Capture the cell that displays the provided text and extract its [x, y] central coordinate. 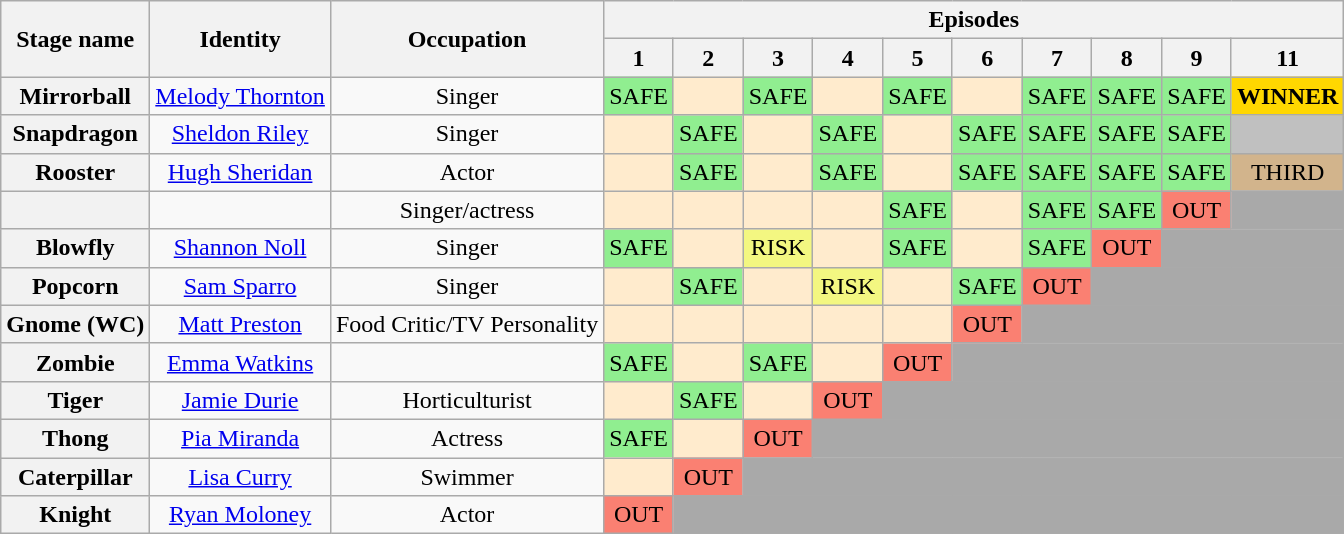
Singer/actress [466, 210]
Lisa Curry [240, 477]
3 [778, 58]
Episodes [974, 20]
4 [848, 58]
Melody Thornton [240, 96]
Blowfly [76, 248]
Mirrorball [76, 96]
Ryan Moloney [240, 515]
2 [708, 58]
Horticulturist [466, 400]
Thong [76, 438]
Shannon Noll [240, 248]
Gnome (WC) [76, 324]
5 [918, 58]
8 [1127, 58]
6 [987, 58]
1 [639, 58]
Sheldon Riley [240, 134]
Hugh Sheridan [240, 172]
Caterpillar [76, 477]
Swimmer [466, 477]
Jamie Durie [240, 400]
Sam Sparro [240, 286]
11 [1287, 58]
Emma Watkins [240, 362]
WINNER [1287, 96]
Knight [76, 515]
Occupation [466, 39]
7 [1057, 58]
9 [1197, 58]
THIRD [1287, 172]
Rooster [76, 172]
Tiger [76, 400]
Actress [466, 438]
Popcorn [76, 286]
Zombie [76, 362]
Pia Miranda [240, 438]
Matt Preston [240, 324]
Food Critic/TV Personality [466, 324]
Snapdragon [76, 134]
Identity [240, 39]
Stage name [76, 39]
